Scan for the cell matching the given text and deliver its [x, y] coordinate at center. 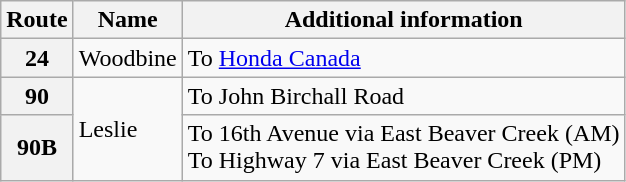
90B [37, 148]
Woodbine [128, 58]
To 16th Avenue via East Beaver Creek (AM)To Highway 7 via East Beaver Creek (PM) [404, 148]
Leslie [128, 128]
24 [37, 58]
90 [37, 96]
Name [128, 20]
Additional information [404, 20]
To Honda Canada [404, 58]
Route [37, 20]
To John Birchall Road [404, 96]
